Detect which cell encompasses the target text, then output its (X, Y) center coordinate. 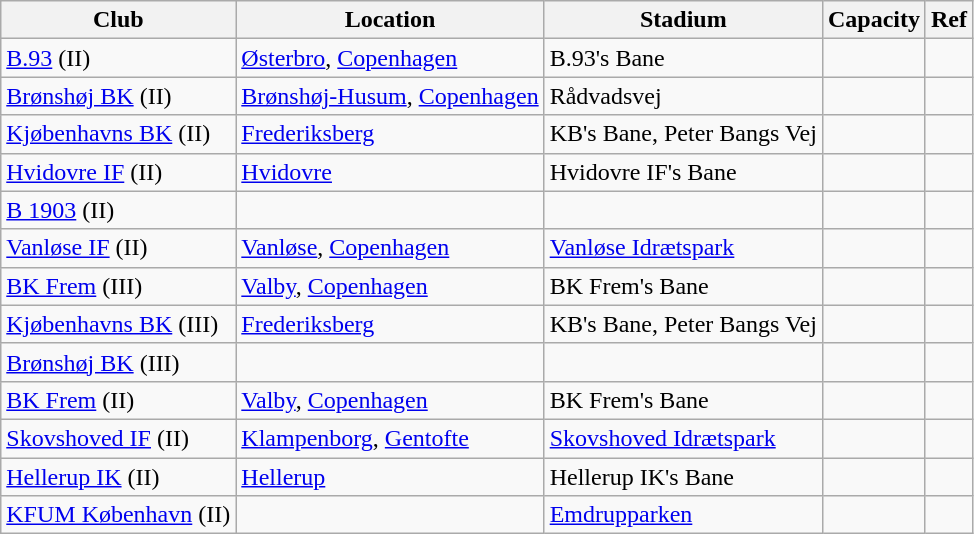
Vanløse, Copenhagen (390, 248)
Hellerup IK (II) (118, 477)
Klampenborg, Gentofte (390, 438)
Rådvadsvej (683, 96)
Capacity (874, 20)
Vanløse Idrætspark (683, 248)
Club (118, 20)
Hvidovre IF's Bane (683, 172)
Vanløse IF (II) (118, 248)
KFUM København (II) (118, 515)
Ref (948, 20)
Kjøbenhavns BK (II) (118, 134)
B 1903 (II) (118, 210)
Stadium (683, 20)
Hellerup (390, 477)
BK Frem (III) (118, 286)
Emdrupparken (683, 515)
Hvidovre (390, 172)
Skovshoved IF (II) (118, 438)
Østerbro, Copenhagen (390, 58)
Hellerup IK's Bane (683, 477)
Location (390, 20)
B.93 (II) (118, 58)
Skovshoved Idrætspark (683, 438)
Kjøbenhavns BK (III) (118, 324)
Brønshøj BK (III) (118, 362)
Brønshøj-Husum, Copenhagen (390, 96)
BK Frem (II) (118, 400)
Brønshøj BK (II) (118, 96)
B.93's Bane (683, 58)
Hvidovre IF (II) (118, 172)
